Extract the [x, y] coordinate from the center of the cell holding the provided text.  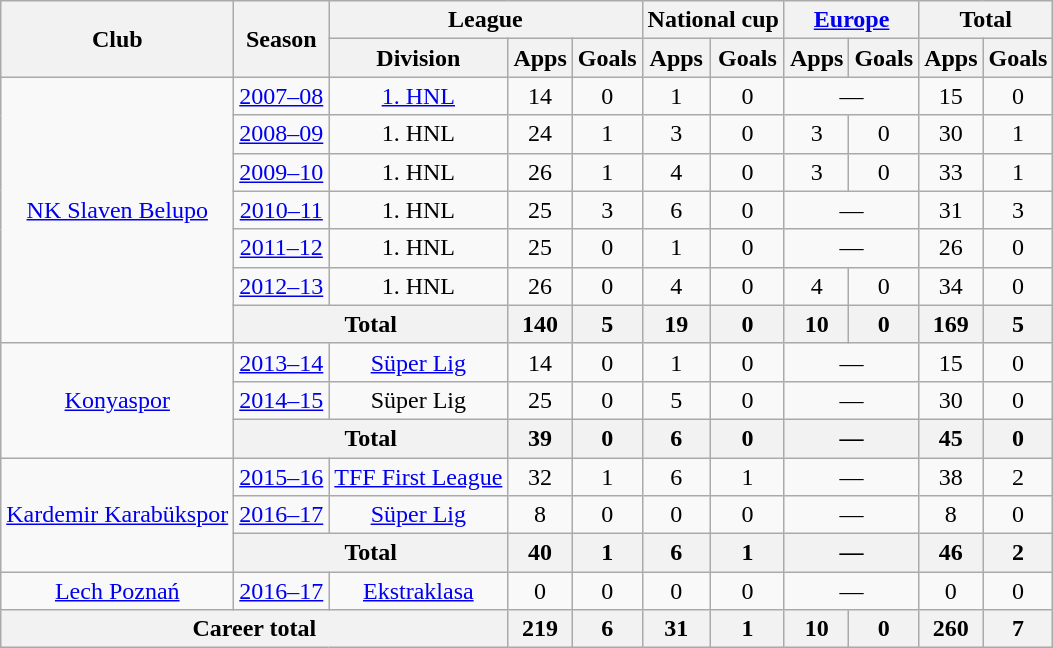
2013–14 [282, 362]
2014–15 [282, 400]
Kardemir Karabükspor [118, 515]
219 [540, 629]
TFF First League [418, 477]
38 [951, 477]
39 [540, 438]
45 [951, 438]
Konyaspor [118, 400]
Career total [254, 629]
19 [676, 324]
2011–12 [282, 248]
140 [540, 324]
2009–10 [282, 172]
2008–09 [282, 134]
Europe [851, 20]
40 [540, 553]
34 [951, 286]
2007–08 [282, 96]
32 [540, 477]
National cup [713, 20]
2015–16 [282, 477]
Division [418, 58]
169 [951, 324]
Lech Poznań [118, 591]
46 [951, 553]
NK Slaven Belupo [118, 210]
2010–11 [282, 210]
7 [1018, 629]
33 [951, 172]
Club [118, 39]
Season [282, 39]
260 [951, 629]
League [486, 20]
Ekstraklasa [418, 591]
24 [540, 134]
2012–13 [282, 286]
